Extract the (X, Y) coordinate from the center of the cell holding the provided text.  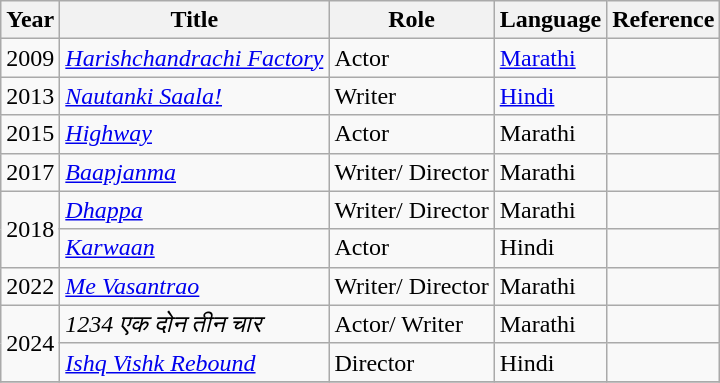
1234 एक दोन तीन चार (194, 324)
Director (412, 362)
Highway (194, 134)
Reference (664, 20)
Title (194, 20)
Karwaan (194, 248)
2024 (30, 343)
2015 (30, 134)
Actor/ Writer (412, 324)
2017 (30, 172)
2022 (30, 286)
2009 (30, 58)
Language (550, 20)
Ishq Vishk Rebound (194, 362)
2013 (30, 96)
Harishchandrachi Factory (194, 58)
Me Vasantrao (194, 286)
Writer (412, 96)
Dhappa (194, 210)
Role (412, 20)
Nautanki Saala! (194, 96)
Year (30, 20)
Baapjanma (194, 172)
2018 (30, 229)
